Provide the (X, Y) coordinate of the cell's center where the given text is located.  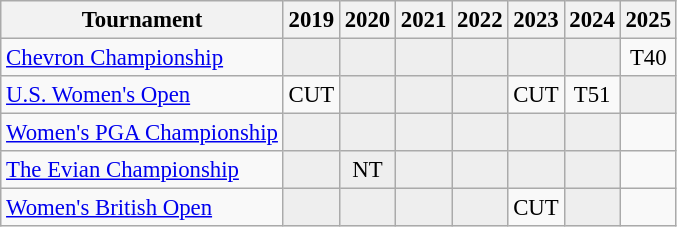
Tournament (142, 20)
2019 (311, 20)
T51 (592, 95)
Women's British Open (142, 208)
Women's PGA Championship (142, 133)
2022 (480, 20)
2023 (536, 20)
NT (367, 170)
T40 (648, 58)
Chevron Championship (142, 58)
2025 (648, 20)
2024 (592, 20)
2021 (424, 20)
The Evian Championship (142, 170)
U.S. Women's Open (142, 95)
2020 (367, 20)
